Locate the cell with the specified text and output its [x, y] center coordinate. 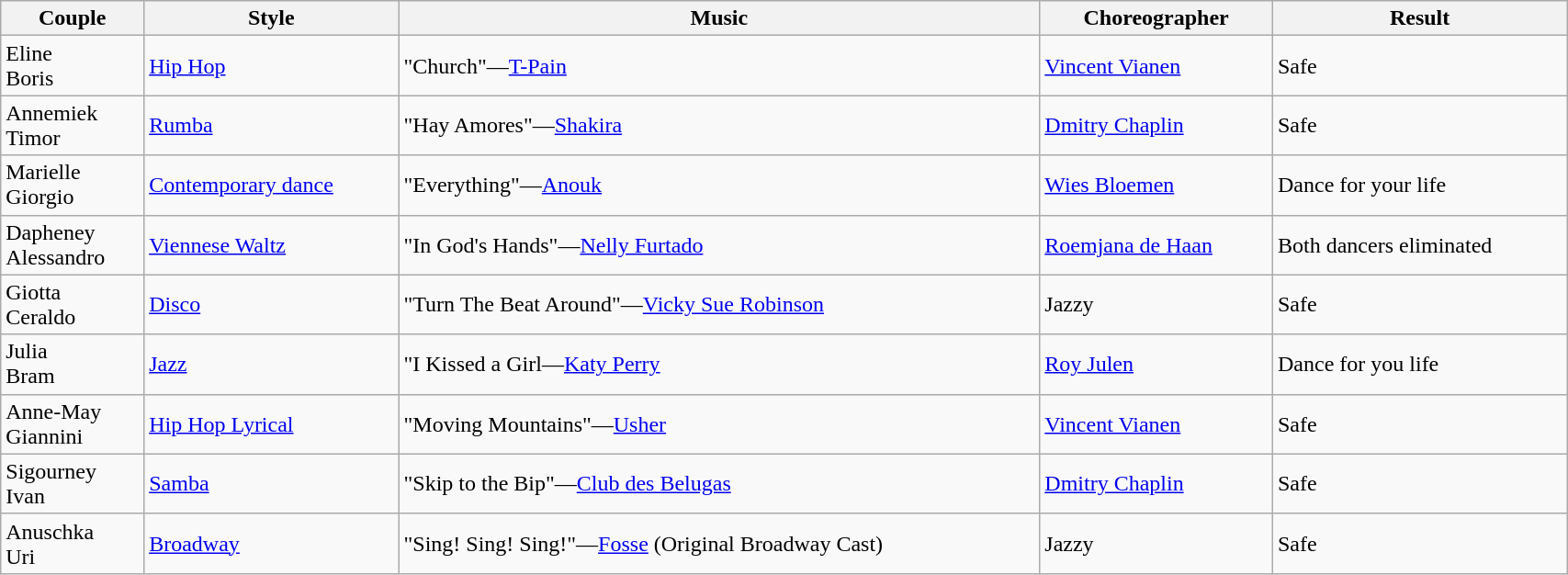
Contemporary dance [272, 186]
Hip Hop [272, 66]
Hip Hop Lyrical [272, 424]
Jazz [272, 364]
MarielleGiorgio [73, 186]
Music [719, 18]
AnuschkaUri [73, 544]
SigourneyIvan [73, 483]
Roy Julen [1156, 364]
Dance for you life [1419, 364]
Couple [73, 18]
"Sing! Sing! Sing!"—Fosse (Original Broadway Cast) [719, 544]
Dance for your life [1419, 186]
Viennese Waltz [272, 244]
"Moving Mountains"—Usher [719, 424]
"Turn The Beat Around"—Vicky Sue Robinson [719, 305]
Roemjana de Haan [1156, 244]
GiottaCeraldo [73, 305]
Rumba [272, 125]
AnnemiekTimor [73, 125]
ElineBoris [73, 66]
Choreographer [1156, 18]
DapheneyAlessandro [73, 244]
Samba [272, 483]
"In God's Hands"—Nelly Furtado [719, 244]
"Church"—T-Pain [719, 66]
JuliaBram [73, 364]
"Hay Amores"—Shakira [719, 125]
Anne-MayGiannini [73, 424]
Result [1419, 18]
"Skip to the Bip"—Club des Belugas [719, 483]
Wies Bloemen [1156, 186]
Broadway [272, 544]
"I Kissed a Girl—Katy Perry [719, 364]
Both dancers eliminated [1419, 244]
Disco [272, 305]
"Everything"—Anouk [719, 186]
Style [272, 18]
